For the text-containing cell, return its midpoint in (x, y) coordinate format. 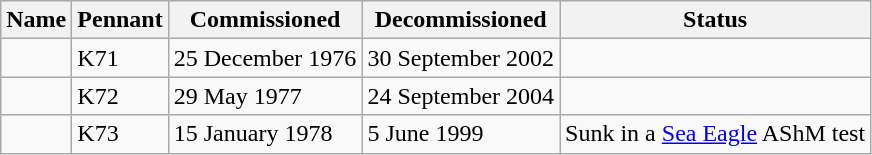
Sunk in a Sea Eagle AShM test (716, 134)
Name (36, 20)
K71 (120, 58)
29 May 1977 (265, 96)
Status (716, 20)
30 September 2002 (461, 58)
K72 (120, 96)
K73 (120, 134)
Decommissioned (461, 20)
25 December 1976 (265, 58)
24 September 2004 (461, 96)
Pennant (120, 20)
Commissioned (265, 20)
5 June 1999 (461, 134)
15 January 1978 (265, 134)
